Search for the cell housing the specified text and yield its [X, Y] center coordinate. 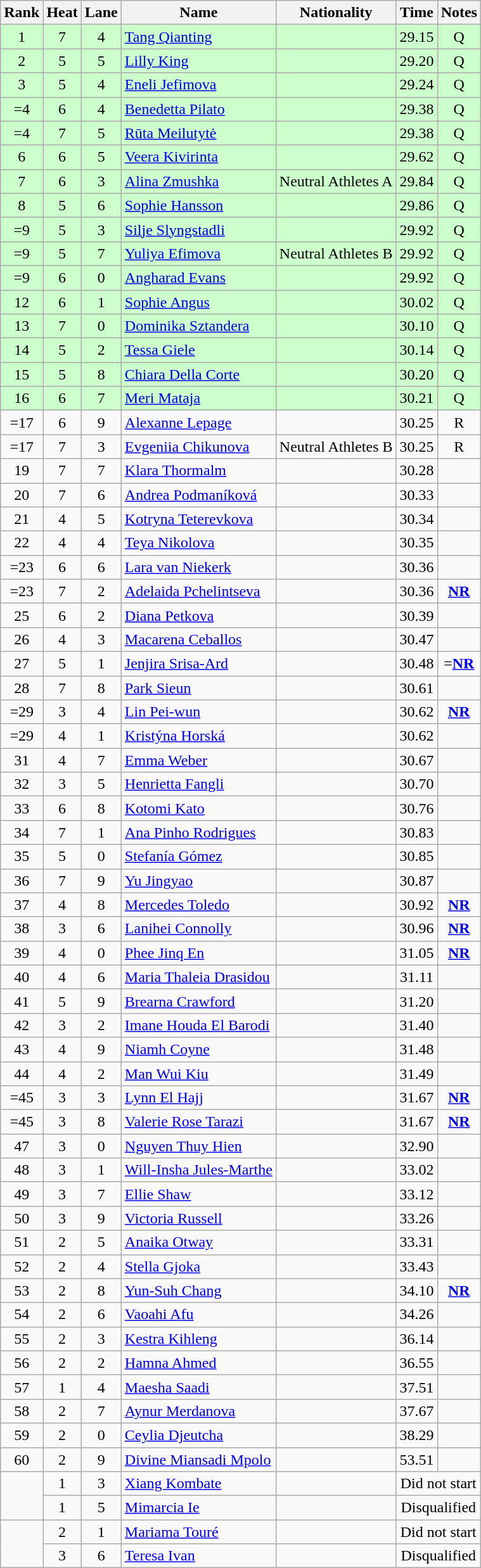
40 [22, 977]
55 [22, 1339]
Nationality [336, 13]
44 [22, 1074]
Ellie Shaw [198, 1194]
30.87 [417, 881]
Mercedes Toledo [198, 905]
Adelaida Pchelintseva [198, 591]
30.39 [417, 615]
Vaoahi Afu [198, 1315]
30.85 [417, 857]
Rūta Meilutytė [198, 133]
36 [22, 881]
59 [22, 1435]
Neutral Athletes A [336, 181]
Henrietta Fangli [198, 784]
54 [22, 1315]
28 [22, 687]
30.33 [417, 495]
31.40 [417, 1025]
33.02 [417, 1170]
Alexanne Lepage [198, 423]
Teresa Ivan [198, 1556]
Diana Petkova [198, 615]
19 [22, 471]
31.49 [417, 1074]
Macarena Ceballos [198, 639]
Yun-Suh Chang [198, 1291]
37.67 [417, 1411]
Notes [459, 13]
Time [417, 13]
31.11 [417, 977]
=NR [459, 663]
Klara Thormalm [198, 471]
Stefanía Gómez [198, 857]
Mariama Touré [198, 1532]
32.90 [417, 1146]
13 [22, 326]
29.62 [417, 157]
Xiang Kombate [198, 1484]
21 [22, 519]
Silje Slyngstadli [198, 229]
Maria Thaleia Drasidou [198, 977]
15 [22, 374]
Aynur Merdanova [198, 1411]
36.55 [417, 1363]
32 [22, 784]
33.26 [417, 1218]
34.26 [417, 1315]
Lanihei Connolly [198, 929]
29.84 [417, 181]
Ceylia Djeutcha [198, 1435]
Tang Qianting [198, 37]
Valerie Rose Tarazi [198, 1122]
29.15 [417, 37]
35 [22, 857]
Angharad Evans [198, 277]
Hamna Ahmed [198, 1363]
Name [198, 13]
30.20 [417, 374]
52 [22, 1266]
Anaika Otway [198, 1242]
53.51 [417, 1459]
30.02 [417, 302]
38 [22, 929]
Eneli Jefimova [198, 85]
34.10 [417, 1291]
56 [22, 1363]
30.92 [417, 905]
48 [22, 1170]
Victoria Russell [198, 1218]
30.35 [417, 543]
30.48 [417, 663]
Kestra Kihleng [198, 1339]
Veera Kivirinta [198, 157]
41 [22, 1001]
Lynn El Hajj [198, 1098]
Meri Mataja [198, 398]
Andrea Podmaníková [198, 495]
31.05 [417, 953]
Lane [101, 13]
30.70 [417, 784]
42 [22, 1025]
Will-Insha Jules-Marthe [198, 1170]
33.43 [417, 1266]
33.31 [417, 1242]
Phee Jinq En [198, 953]
Kristýna Horská [198, 736]
36.14 [417, 1339]
25 [22, 615]
51 [22, 1242]
Lin Pei-wun [198, 712]
Yu Jingyao [198, 881]
39 [22, 953]
Benedetta Pilato [198, 109]
30.61 [417, 687]
12 [22, 302]
Sophie Angus [198, 302]
33 [22, 808]
57 [22, 1387]
29.24 [417, 85]
58 [22, 1411]
29.20 [417, 61]
53 [22, 1291]
30.76 [417, 808]
37 [22, 905]
31 [22, 760]
Chiara Della Corte [198, 374]
49 [22, 1194]
20 [22, 495]
30.10 [417, 326]
Alina Zmushka [198, 181]
34 [22, 832]
30.96 [417, 929]
31.48 [417, 1049]
Ana Pinho Rodrigues [198, 832]
Emma Weber [198, 760]
30.14 [417, 350]
Rank [22, 13]
30.83 [417, 832]
Lilly King [198, 61]
37.51 [417, 1387]
Tessa Giele [198, 350]
Brearna Crawford [198, 1001]
Heat [62, 13]
30.47 [417, 639]
Divine Miansadi Mpolo [198, 1459]
Niamh Coyne [198, 1049]
Yuliya Efimova [198, 253]
50 [22, 1218]
Mimarcia Ie [198, 1508]
Man Wui Kiu [198, 1074]
16 [22, 398]
30.67 [417, 760]
31.20 [417, 1001]
Maesha Saadi [198, 1387]
Imane Houda El Barodi [198, 1025]
Nguyen Thuy Hien [198, 1146]
Evgeniia Chikunova [198, 447]
14 [22, 350]
60 [22, 1459]
Lara van Niekerk [198, 567]
Dominika Sztandera [198, 326]
Jenjira Srisa-Ard [198, 663]
27 [22, 663]
29.86 [417, 205]
38.29 [417, 1435]
30.21 [417, 398]
Teya Nikolova [198, 543]
30.28 [417, 471]
Sophie Hansson [198, 205]
43 [22, 1049]
47 [22, 1146]
Park Sieun [198, 687]
Stella Gjoka [198, 1266]
33.12 [417, 1194]
Kotryna Teterevkova [198, 519]
22 [22, 543]
Kotomi Kato [198, 808]
30.34 [417, 519]
26 [22, 639]
